Capture the cell that displays the provided text and extract its [x, y] central coordinate. 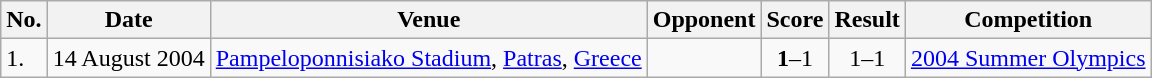
2004 Summer Olympics [1028, 58]
Pampeloponnisiako Stadium, Patras, Greece [428, 58]
Competition [1028, 20]
14 August 2004 [128, 58]
Date [128, 20]
1. [24, 58]
Venue [428, 20]
No. [24, 20]
Score [795, 20]
Result [867, 20]
Opponent [704, 20]
